Pinpoint the cell where the given text exists, returning its (X, Y) midpoint coordinate. 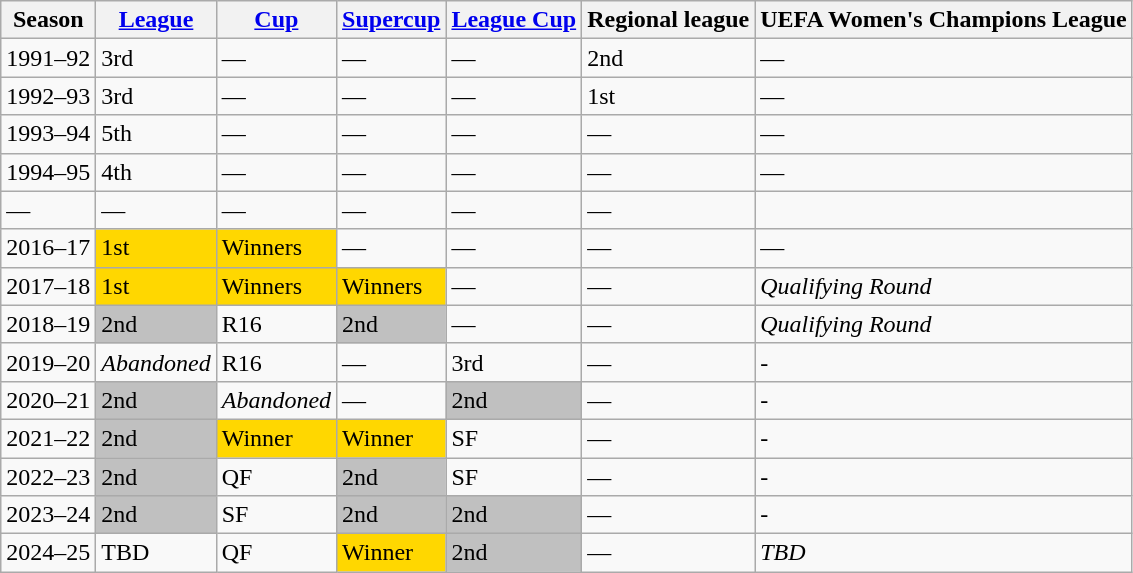
Cup (276, 20)
2016–17 (48, 248)
1993–94 (48, 134)
2019–20 (48, 362)
1991–92 (48, 58)
1992–93 (48, 96)
1994–95 (48, 172)
2023–24 (48, 515)
UEFA Women's Champions League (944, 20)
4th (156, 172)
5th (156, 134)
2021–22 (48, 438)
League Cup (514, 20)
Season (48, 20)
League (156, 20)
Supercup (392, 20)
2024–25 (48, 553)
Regional league (668, 20)
2022–23 (48, 477)
2017–18 (48, 286)
2020–21 (48, 400)
2018–19 (48, 324)
